Locate the cell with the specified text and output its (X, Y) center coordinate. 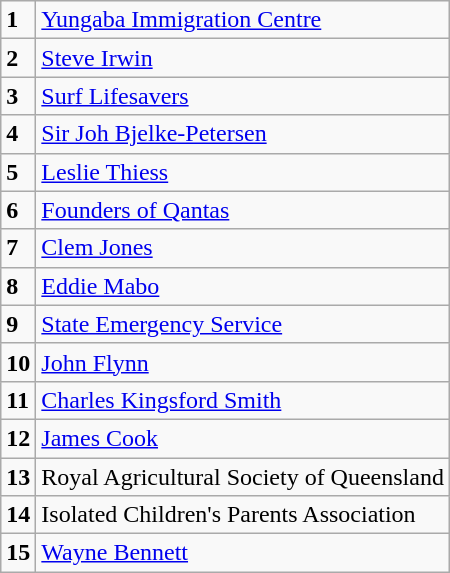
Isolated Children's Parents Association (243, 515)
Clem Jones (243, 248)
15 (18, 553)
Steve Irwin (243, 58)
9 (18, 324)
Surf Lifesavers (243, 96)
Founders of Qantas (243, 210)
Sir Joh Bjelke-Petersen (243, 134)
6 (18, 210)
Leslie Thiess (243, 172)
10 (18, 362)
State Emergency Service (243, 324)
12 (18, 438)
2 (18, 58)
7 (18, 248)
James Cook (243, 438)
4 (18, 134)
13 (18, 477)
Royal Agricultural Society of Queensland (243, 477)
John Flynn (243, 362)
8 (18, 286)
1 (18, 20)
Wayne Bennett (243, 553)
3 (18, 96)
Charles Kingsford Smith (243, 400)
Eddie Mabo (243, 286)
Yungaba Immigration Centre (243, 20)
5 (18, 172)
14 (18, 515)
11 (18, 400)
